Locate the cell with the specified text and output its [x, y] center coordinate. 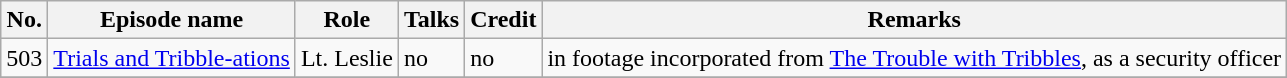
Remarks [914, 20]
in footage incorporated from The Trouble with Tribbles, as a security officer [914, 58]
503 [24, 58]
Credit [504, 20]
Lt. Leslie [346, 58]
Trials and Tribble-ations [172, 58]
Talks [431, 20]
Episode name [172, 20]
Role [346, 20]
No. [24, 20]
